Output the (X, Y) coordinate of the center of the cell containing the given text.  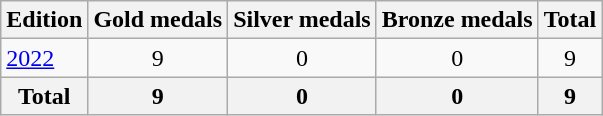
Bronze medals (457, 20)
2022 (44, 58)
Silver medals (302, 20)
Edition (44, 20)
Gold medals (158, 20)
